Determine the [X, Y] coordinate at the center of the cell enclosing the given text.  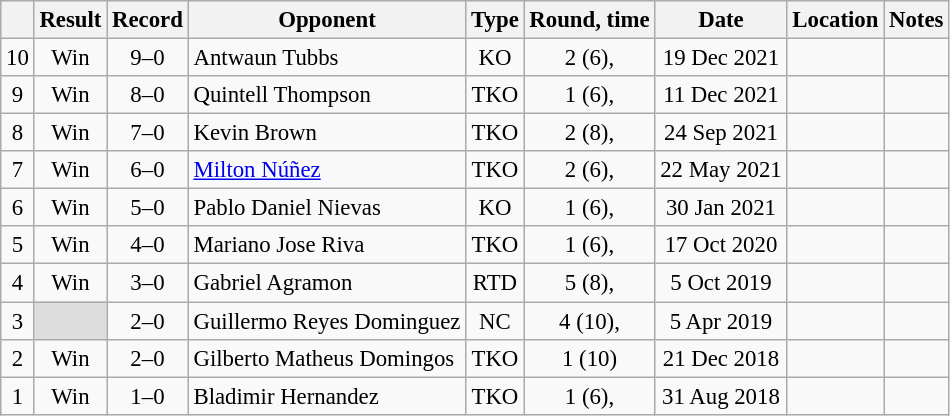
5 [18, 245]
9 [18, 95]
1–0 [148, 396]
7–0 [148, 133]
22 May 2021 [721, 170]
30 Jan 2021 [721, 208]
NC [495, 321]
5 (8), [590, 283]
Opponent [327, 20]
19 Dec 2021 [721, 58]
Kevin Brown [327, 133]
2 [18, 358]
Result [70, 20]
17 Oct 2020 [721, 245]
Quintell Thompson [327, 95]
7 [18, 170]
24 Sep 2021 [721, 133]
Milton Núñez [327, 170]
Gilberto Matheus Domingos [327, 358]
Gabriel Agramon [327, 283]
Guillermo Reyes Dominguez [327, 321]
6 [18, 208]
31 Aug 2018 [721, 396]
Pablo Daniel Nievas [327, 208]
Location [836, 20]
Record [148, 20]
5–0 [148, 208]
Mariano Jose Riva [327, 245]
21 Dec 2018 [721, 358]
3–0 [148, 283]
6–0 [148, 170]
4–0 [148, 245]
4 (10), [590, 321]
RTD [495, 283]
Type [495, 20]
Date [721, 20]
2 (8), [590, 133]
1 (10) [590, 358]
Antwaun Tubbs [327, 58]
Notes [916, 20]
9–0 [148, 58]
10 [18, 58]
8 [18, 133]
3 [18, 321]
11 Dec 2021 [721, 95]
Round, time [590, 20]
5 Oct 2019 [721, 283]
4 [18, 283]
1 [18, 396]
5 Apr 2019 [721, 321]
8–0 [148, 95]
Bladimir Hernandez [327, 396]
